Locate the cell with the specified text and output its (X, Y) center coordinate. 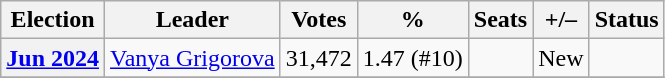
Status (626, 20)
Election (53, 20)
1.47 (#10) (412, 58)
Vanya Grigorova (193, 58)
31,472 (318, 58)
Seats (500, 20)
% (412, 20)
+/– (561, 20)
Leader (193, 20)
New (561, 58)
Votes (318, 20)
Jun 2024 (53, 58)
